Scan for the cell matching the given text and deliver its [X, Y] coordinate at center. 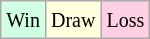
Loss [126, 20]
Win [24, 20]
Draw [72, 20]
